Scan for the cell matching the given text and deliver its (X, Y) coordinate at center. 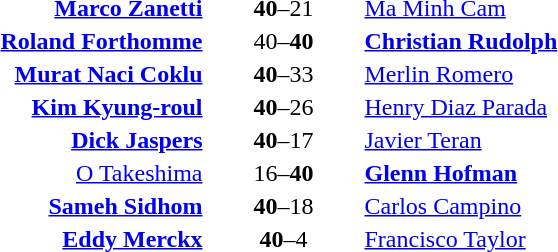
40–17 (284, 140)
40–40 (284, 41)
16–40 (284, 173)
40–18 (284, 206)
40–33 (284, 74)
40–26 (284, 107)
